Determine the (X, Y) coordinate at the center of the cell enclosing the given text.  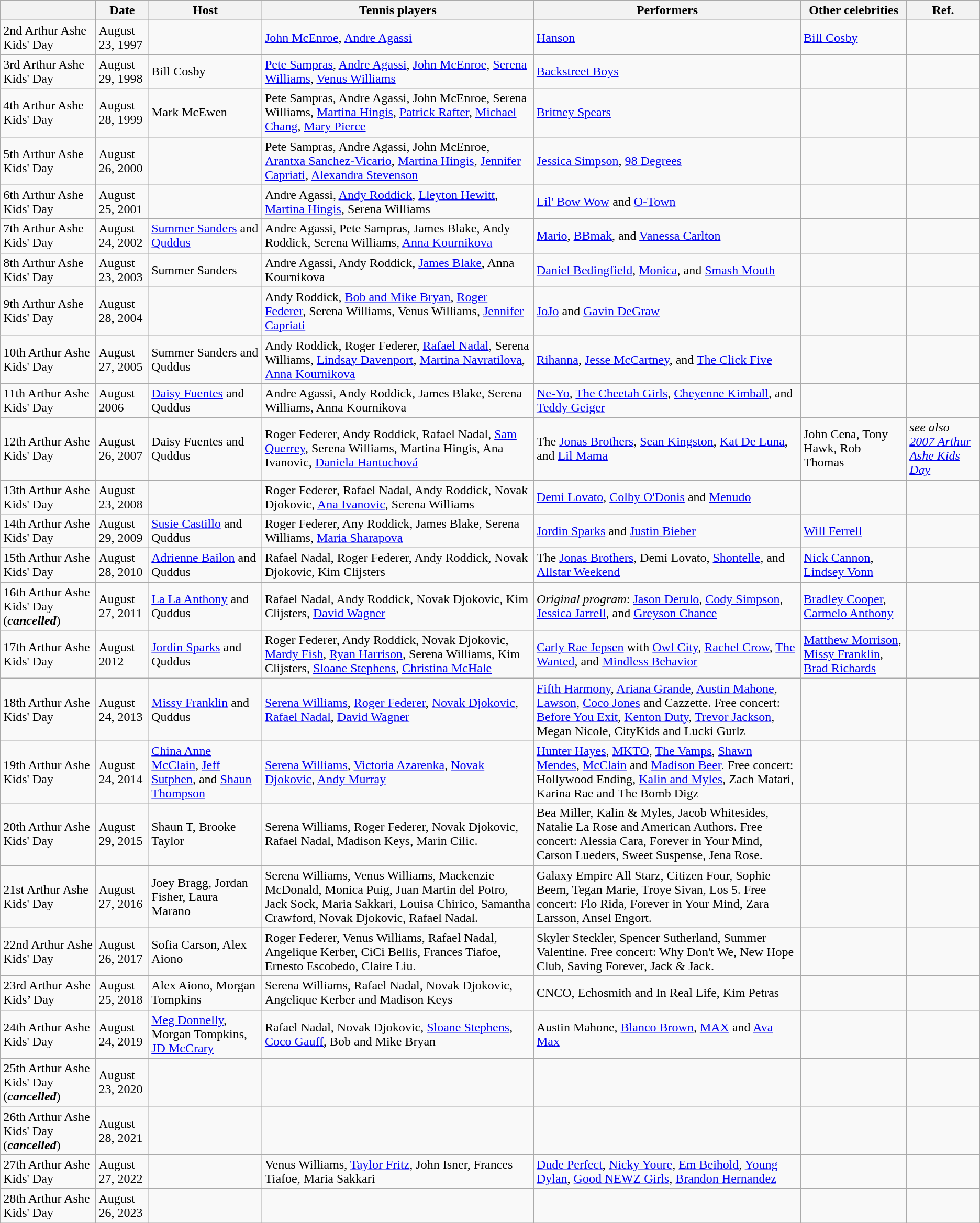
Shaun T, Brooke Taylor (205, 835)
August 26, 2023 (122, 1205)
3rd Arthur Ashe Kids' Day (48, 71)
11th Arthur Ashe Kids' Day (48, 400)
19th Arthur Ashe Kids' Day (48, 772)
Serena Williams, Roger Federer, Novak Djokovic, Rafael Nadal, Madison Keys, Marin Cilic. (398, 835)
August 29, 1998 (122, 71)
JoJo and Gavin DeGraw (667, 311)
Andre Agassi, Andy Roddick, James Blake, Serena Williams, Anna Kournikova (398, 400)
Adrienne Bailon and Quddus (205, 565)
28th Arthur Ashe Kids' Day (48, 1205)
Venus Williams, Taylor Fritz, John Isner, Frances Tiafoe, Maria Sakkari (398, 1172)
Serena Williams, Roger Federer, Novak Djokovic, Rafael Nadal, David Wagner (398, 710)
August 28, 2021 (122, 1130)
August 23, 2003 (122, 270)
August 26, 2017 (122, 952)
Mark McEwen (205, 113)
August 27, 2016 (122, 896)
9th Arthur Ashe Kids' Day (48, 311)
Hanson (667, 38)
August 29, 2015 (122, 835)
Bradley Cooper, Carmelo Anthony (854, 606)
August 23, 2008 (122, 496)
13th Arthur Ashe Kids' Day (48, 496)
Jordin Sparks and Justin Bieber (667, 531)
Ne-Yo, The Cheetah Girls, Cheyenne Kimball, and Teddy Geiger (667, 400)
18th Arthur Ashe Kids' Day (48, 710)
August 25, 2018 (122, 993)
Austin Mahone, Blanco Brown, MAX and Ava Max (667, 1034)
August 27, 2005 (122, 359)
10th Arthur Ashe Kids' Day (48, 359)
15th Arthur Ashe Kids' Day (48, 565)
August 24, 2014 (122, 772)
Rafael Nadal, Novak Djokovic, Sloane Stephens, Coco Gauff, Bob and Mike Bryan (398, 1034)
see also 2007 Arthur Ashe Kids Day (943, 448)
August 27, 2022 (122, 1172)
August 29, 2009 (122, 531)
25th Arthur Ashe Kids' Day (cancelled) (48, 1082)
Demi Lovato, Colby O'Donis and Menudo (667, 496)
21st Arthur Ashe Kids' Day (48, 896)
23rd Arthur Ashe Kids’ Day (48, 993)
August 26, 2007 (122, 448)
Jordin Sparks and Quddus (205, 654)
John Cena, Tony Hawk, Rob Thomas (854, 448)
Alex Aiono, Morgan Tompkins (205, 993)
22nd Arthur Ashe Kids' Day (48, 952)
Tennis players (398, 10)
Serena Williams, Victoria Azarenka, Novak Djokovic, Andy Murray (398, 772)
17th Arthur Ashe Kids' Day (48, 654)
Skyler Steckler, Spencer Sutherland, Summer Valentine. Free concert: Why Don't We, New Hope Club, Saving Forever, Jack & Jack. (667, 952)
Original program: Jason Derulo, Cody Simpson, Jessica Jarrell, and Greyson Chance (667, 606)
14th Arthur Ashe Kids' Day (48, 531)
August 24, 2019 (122, 1034)
20th Arthur Ashe Kids' Day (48, 835)
August 28, 2004 (122, 311)
Pete Sampras, Andre Agassi, John McEnroe, Serena Williams, Venus Williams (398, 71)
John McEnroe, Andre Agassi (398, 38)
August 24, 2013 (122, 710)
August 26, 2000 (122, 161)
Date (122, 10)
Britney Spears (667, 113)
Dude Perfect, Nicky Youre, Em Beihold, Young Dylan, Good NEWZ Girls, Brandon Hernandez (667, 1172)
Backstreet Boys (667, 71)
August 28, 2010 (122, 565)
The Jonas Brothers, Demi Lovato, Shontelle, and Allstar Weekend (667, 565)
La La Anthony and Quddus (205, 606)
Andre Agassi, Pete Sampras, James Blake, Andy Roddick, Serena Williams, Anna Kournikova (398, 236)
Ref. (943, 10)
Rafael Nadal, Andy Roddick, Novak Djokovic, Kim Clijsters, David Wagner (398, 606)
Meg Donnelly, Morgan Tompkins, JD McCrary (205, 1034)
Roger Federer, Rafael Nadal, Andy Roddick, Novak Djokovic, Ana Ivanovic, Serena Williams (398, 496)
Roger Federer, Andy Roddick, Rafael Nadal, Sam Querrey, Serena Williams, Martina Hingis, Ana Ivanovic, Daniela Hantuchová (398, 448)
Rafael Nadal, Roger Federer, Andy Roddick, Novak Djokovic, Kim Clijsters (398, 565)
24th Arthur Ashe Kids' Day (48, 1034)
Roger Federer, Andy Roddick, Novak Djokovic, Mardy Fish, Ryan Harrison, Serena Williams, Kim Clijsters, Sloane Stephens, Christina McHale (398, 654)
Missy Franklin and Quddus (205, 710)
Host (205, 10)
Other celebrities (854, 10)
27th Arthur Ashe Kids' Day (48, 1172)
August 23, 1997 (122, 38)
Andre Agassi, Andy Roddick, James Blake, Anna Kournikova (398, 270)
4th Arthur Ashe Kids' Day (48, 113)
Serena Williams, Rafael Nadal, Novak Djokovic, Angelique Kerber and Madison Keys (398, 993)
8th Arthur Ashe Kids' Day (48, 270)
August 2012 (122, 654)
August 23, 2020 (122, 1082)
China Anne McClain, Jeff Sutphen, and Shaun Thompson (205, 772)
Carly Rae Jepsen with Owl City, Rachel Crow, The Wanted, and Mindless Behavior (667, 654)
6th Arthur Ashe Kids' Day (48, 202)
Joey Bragg, Jordan Fisher, Laura Marano (205, 896)
7th Arthur Ashe Kids' Day (48, 236)
Pete Sampras, Andre Agassi, John McEnroe, Arantxa Sanchez-Vicario, Martina Hingis, Jennifer Capriati, Alexandra Stevenson (398, 161)
Andy Roddick, Bob and Mike Bryan, Roger Federer, Serena Williams, Venus Williams, Jennifer Capriati (398, 311)
The Jonas Brothers, Sean Kingston, Kat De Luna, and Lil Mama (667, 448)
26th Arthur Ashe Kids' Day (cancelled) (48, 1130)
Lil' Bow Wow and O-Town (667, 202)
Pete Sampras, Andre Agassi, John McEnroe, Serena Williams, Martina Hingis, Patrick Rafter, Michael Chang, Mary Pierce (398, 113)
August 27, 2011 (122, 606)
2nd Arthur Ashe Kids' Day (48, 38)
Nick Cannon, Lindsey Vonn (854, 565)
August 24, 2002 (122, 236)
Mario, BBmak, and Vanessa Carlton (667, 236)
12th Arthur Ashe Kids' Day (48, 448)
Summer Sanders (205, 270)
Performers (667, 10)
Roger Federer, Venus Williams, Rafael Nadal, Angelique Kerber, CiCi Bellis, Frances Tiafoe, Ernesto Escobedo, Claire Liu. (398, 952)
Daniel Bedingfield, Monica, and Smash Mouth (667, 270)
August 25, 2001 (122, 202)
Andre Agassi, Andy Roddick, Lleyton Hewitt, Martina Hingis, Serena Williams (398, 202)
Andy Roddick, Roger Federer, Rafael Nadal, Serena Williams, Lindsay Davenport, Martina Navratilova, Anna Kournikova (398, 359)
Roger Federer, Any Roddick, James Blake, Serena Williams, Maria Sharapova (398, 531)
Jessica Simpson, 98 Degrees (667, 161)
August 2006 (122, 400)
Rihanna, Jesse McCartney, and The Click Five (667, 359)
CNCO, Echosmith and In Real Life, Kim Petras (667, 993)
Susie Castillo and Quddus (205, 531)
16th Arthur Ashe Kids' Day (cancelled) (48, 606)
August 28, 1999 (122, 113)
5th Arthur Ashe Kids' Day (48, 161)
Sofia Carson, Alex Aiono (205, 952)
Matthew Morrison, Missy Franklin, Brad Richards (854, 654)
Will Ferrell (854, 531)
